Return [x, y] of the center of cell containing provided text 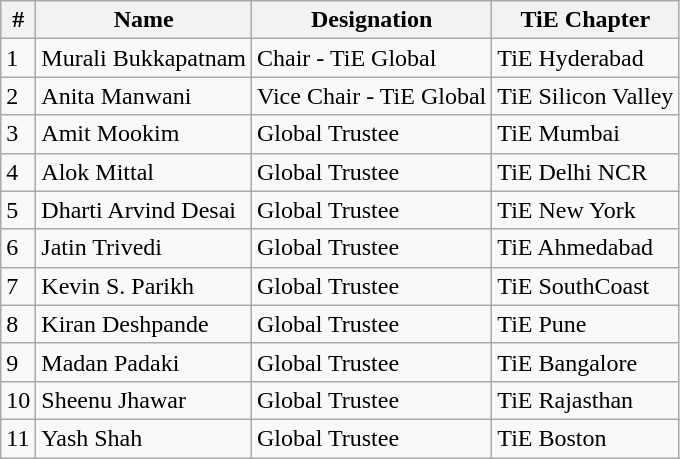
Name [144, 20]
4 [18, 172]
1 [18, 58]
TiE Chapter [586, 20]
Yash Shah [144, 438]
Amit Mookim [144, 134]
7 [18, 286]
TiE Bangalore [586, 362]
Madan Padaki [144, 362]
Designation [372, 20]
5 [18, 210]
TiE Ahmedabad [586, 248]
10 [18, 400]
TiE Pune [586, 324]
Kevin S. Parikh [144, 286]
Anita Manwani [144, 96]
Murali Bukkapatnam [144, 58]
Chair - TiE Global [372, 58]
TiE New York [586, 210]
TiE SouthCoast [586, 286]
Sheenu Jhawar [144, 400]
TiE Hyderabad [586, 58]
TiE Boston [586, 438]
8 [18, 324]
TiE Mumbai [586, 134]
Vice Chair - TiE Global [372, 96]
Dharti Arvind Desai [144, 210]
TiE Delhi NCR [586, 172]
2 [18, 96]
Kiran Deshpande [144, 324]
# [18, 20]
3 [18, 134]
11 [18, 438]
9 [18, 362]
TiE Silicon Valley [586, 96]
Alok Mittal [144, 172]
6 [18, 248]
Jatin Trivedi [144, 248]
TiE Rajasthan [586, 400]
